Return [X, Y] of the center of cell containing provided text 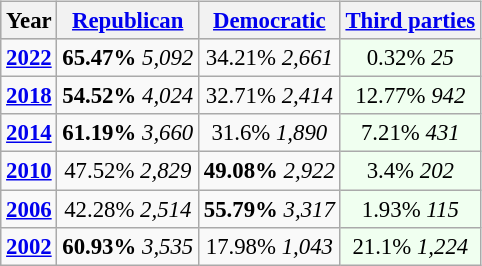
42.28% 2,514 [128, 209]
47.52% 2,829 [128, 171]
31.6% 1,890 [270, 133]
Democratic [270, 21]
Third parties [410, 21]
65.47% 5,092 [128, 58]
7.21% 431 [410, 133]
2010 [29, 171]
55.79% 3,317 [270, 209]
1.93% 115 [410, 209]
32.71% 2,414 [270, 96]
60.93% 3,535 [128, 246]
2002 [29, 246]
2014 [29, 133]
34.21% 2,661 [270, 58]
61.19% 3,660 [128, 133]
12.77% 942 [410, 96]
Year [29, 21]
49.08% 2,922 [270, 171]
0.32% 25 [410, 58]
Republican [128, 21]
54.52% 4,024 [128, 96]
2022 [29, 58]
2006 [29, 209]
21.1% 1,224 [410, 246]
2018 [29, 96]
17.98% 1,043 [270, 246]
3.4% 202 [410, 171]
